Output the (x, y) coordinate of the center of the cell containing the given text.  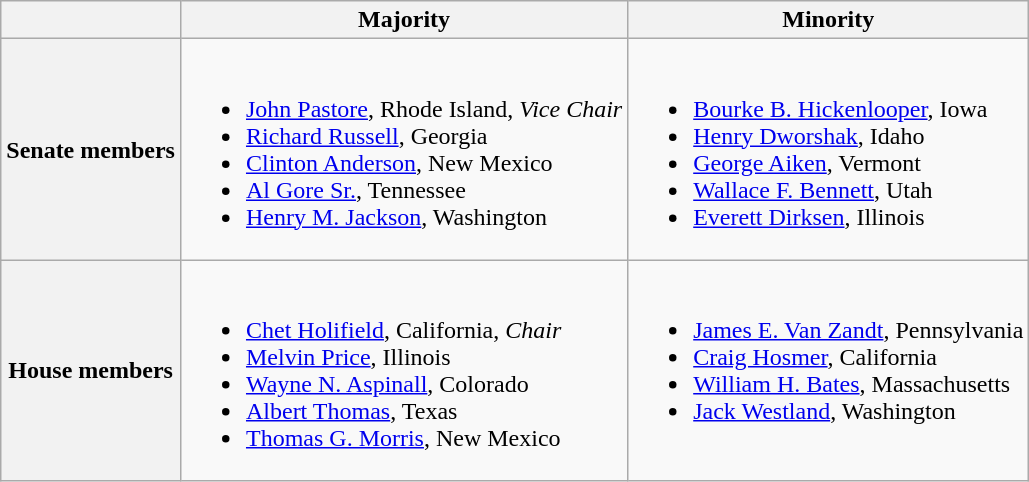
John Pastore, Rhode Island, Vice ChairRichard Russell, GeorgiaClinton Anderson, New MexicoAl Gore Sr., TennesseeHenry M. Jackson, Washington (404, 150)
Majority (404, 20)
House members (91, 370)
Senate members (91, 150)
Minority (828, 20)
Bourke B. Hickenlooper, IowaHenry Dworshak, Idaho George Aiken, VermontWallace F. Bennett, UtahEverett Dirksen, Illinois (828, 150)
James E. Van Zandt, PennsylvaniaCraig Hosmer, CaliforniaWilliam H. Bates, MassachusettsJack Westland, Washington (828, 370)
Chet Holifield, California, ChairMelvin Price, IllinoisWayne N. Aspinall, ColoradoAlbert Thomas, TexasThomas G. Morris, New Mexico (404, 370)
